Capture the cell that displays the provided text and extract its (x, y) central coordinate. 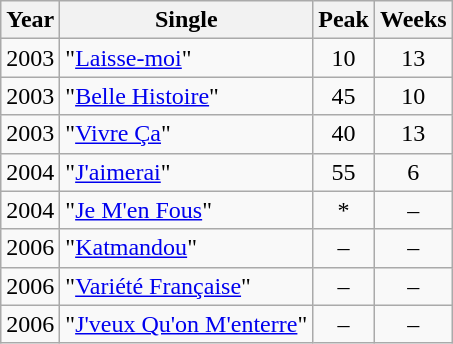
"Laisse-moi" (186, 58)
Single (186, 20)
"J'veux Qu'on M'enterre" (186, 324)
"Belle Histoire" (186, 96)
45 (344, 96)
"Katmandou" (186, 248)
"J'aimerai" (186, 172)
40 (344, 134)
Peak (344, 20)
"Vivre Ça" (186, 134)
"Variété Française" (186, 286)
* (344, 210)
"Je M'en Fous" (186, 210)
Weeks (413, 20)
6 (413, 172)
Year (30, 20)
55 (344, 172)
